Provide the [X, Y] coordinate of the cell's center where the given text is located.  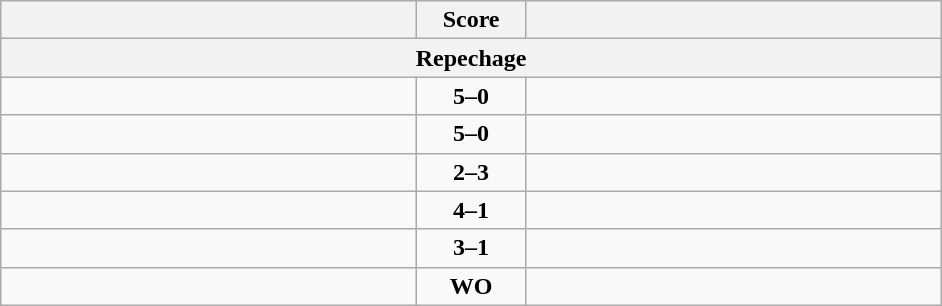
Repechage [472, 58]
3–1 [472, 248]
2–3 [472, 172]
WO [472, 286]
4–1 [472, 210]
Score [472, 20]
